Detect which cell encompasses the target text, then output its [X, Y] center coordinate. 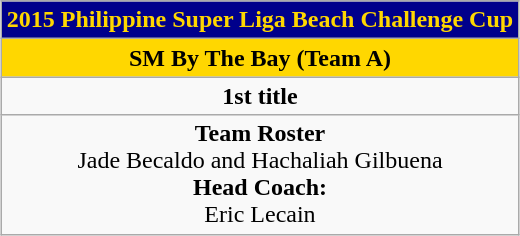
2015 Philippine Super Liga Beach Challenge Cup [260, 20]
SM By The Bay (Team A) [260, 58]
1st title [260, 96]
Team RosterJade Becaldo and Hachaliah GilbuenaHead Coach:Eric Lecain [260, 174]
